Extract the (X, Y) coordinate from the center of the cell holding the provided text.  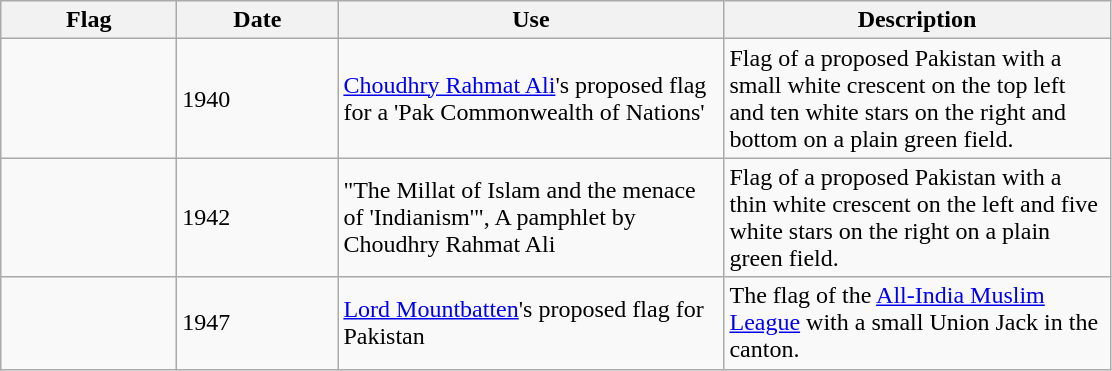
Use (531, 20)
Date (258, 20)
Flag of a proposed Pakistan with a small white crescent on the top left and ten white stars on the right and bottom on a plain green field. (917, 98)
Flag of a proposed Pakistan with a thin white crescent on the left and five white stars on the right on a plain green field. (917, 218)
Flag (89, 20)
Choudhry Rahmat Ali's proposed flag for a 'Pak Commonwealth of Nations' (531, 98)
1940 (258, 98)
Description (917, 20)
The flag of the All-India Muslim League with a small Union Jack in the canton. (917, 323)
1942 (258, 218)
Lord Mountbatten's proposed flag for Pakistan (531, 323)
1947 (258, 323)
"The Millat of Islam and the menace of 'Indianism'", A pamphlet by Choudhry Rahmat Ali (531, 218)
